Scan for the cell matching the given text and deliver its (x, y) coordinate at center. 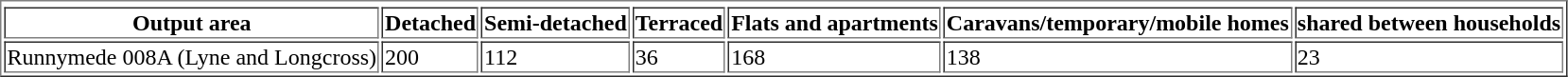
Flats and apartments (834, 23)
168 (834, 57)
Output area (191, 23)
Semi-detached (556, 23)
138 (1118, 57)
Caravans/temporary/mobile homes (1118, 23)
112 (556, 57)
shared between households (1429, 23)
23 (1429, 57)
36 (679, 57)
Terraced (679, 23)
Detached (430, 23)
200 (430, 57)
Runnymede 008A (Lyne and Longcross) (191, 57)
